Determine the [X, Y] coordinate at the center of the cell enclosing the given text.  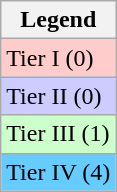
Tier III (1) [58, 134]
Tier II (0) [58, 96]
Tier IV (4) [58, 172]
Legend [58, 20]
Tier I (0) [58, 58]
